Identify which cell holds the provided text, then report its [X, Y] central coordinate. 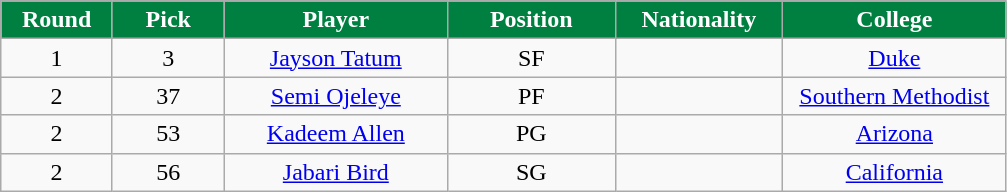
1 [57, 58]
Arizona [894, 134]
37 [168, 96]
Jabari Bird [336, 172]
College [894, 20]
Player [336, 20]
PG [532, 134]
53 [168, 134]
California [894, 172]
Semi Ojeleye [336, 96]
SF [532, 58]
Southern Methodist [894, 96]
Round [57, 20]
Position [532, 20]
Kadeem Allen [336, 134]
Nationality [699, 20]
Pick [168, 20]
56 [168, 172]
SG [532, 172]
PF [532, 96]
3 [168, 58]
Duke [894, 58]
Jayson Tatum [336, 58]
